For the text-containing cell, return its midpoint in (x, y) coordinate format. 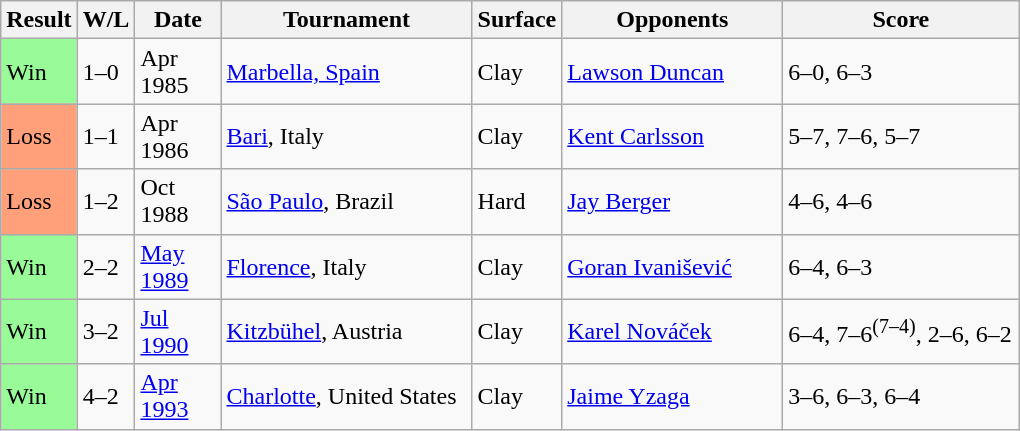
Jaime Yzaga (672, 396)
1–2 (106, 202)
Score (901, 20)
Opponents (672, 20)
Karel Nováček (672, 332)
4–6, 4–6 (901, 202)
Apr 1986 (178, 136)
Lawson Duncan (672, 72)
Kent Carlsson (672, 136)
Apr 1985 (178, 72)
4–2 (106, 396)
2–2 (106, 266)
Tournament (346, 20)
6–4, 7–6(7–4), 2–6, 6–2 (901, 332)
3–6, 6–3, 6–4 (901, 396)
Oct 1988 (178, 202)
São Paulo, Brazil (346, 202)
5–7, 7–6, 5–7 (901, 136)
Hard (517, 202)
Florence, Italy (346, 266)
Jay Berger (672, 202)
May 1989 (178, 266)
Result (39, 20)
W/L (106, 20)
6–4, 6–3 (901, 266)
6–0, 6–3 (901, 72)
Marbella, Spain (346, 72)
Goran Ivanišević (672, 266)
Apr 1993 (178, 396)
Surface (517, 20)
Charlotte, United States (346, 396)
Date (178, 20)
1–1 (106, 136)
Jul 1990 (178, 332)
3–2 (106, 332)
1–0 (106, 72)
Bari, Italy (346, 136)
Kitzbühel, Austria (346, 332)
